From the cell containing the given text, extract its center point as [X, Y] coordinate. 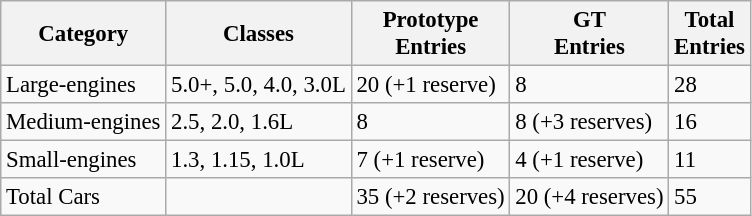
GTEntries [590, 34]
TotalEntries [710, 34]
7 (+1 reserve) [430, 160]
35 (+2 reserves) [430, 197]
Total Cars [84, 197]
2.5, 2.0, 1.6L [258, 122]
4 (+1 reserve) [590, 160]
Classes [258, 34]
20 (+1 reserve) [430, 85]
28 [710, 85]
Large-engines [84, 85]
PrototypeEntries [430, 34]
11 [710, 160]
1.3, 1.15, 1.0L [258, 160]
20 (+4 reserves) [590, 197]
16 [710, 122]
Small-engines [84, 160]
8 (+3 reserves) [590, 122]
55 [710, 197]
Category [84, 34]
Medium-engines [84, 122]
5.0+, 5.0, 4.0, 3.0L [258, 85]
